Find where the given text appears and provide that cell's center as [X, Y] coordinate. 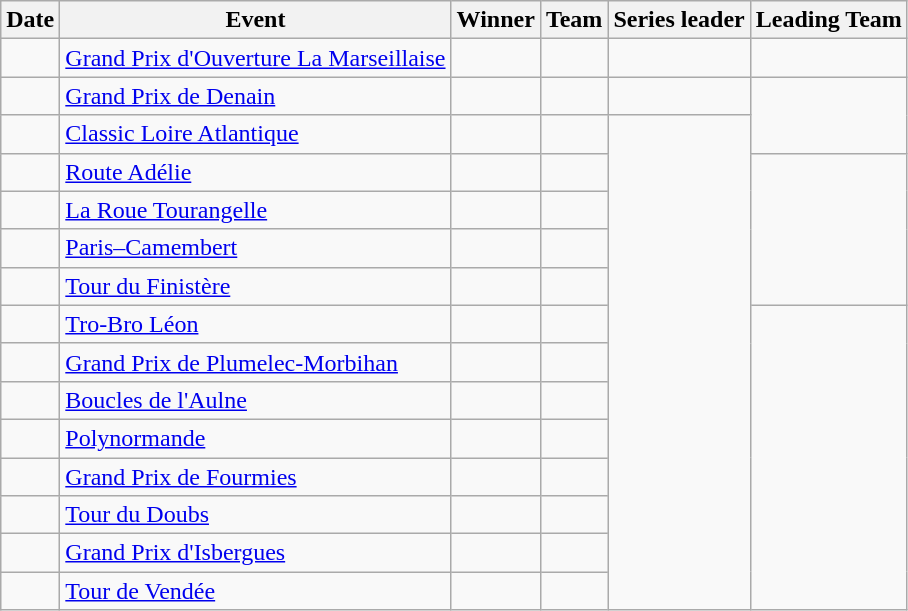
Series leader [679, 20]
Classic Loire Atlantique [256, 134]
Boucles de l'Aulne [256, 400]
Grand Prix d'Ouverture La Marseillaise [256, 58]
Paris–Camembert [256, 248]
Grand Prix de Denain [256, 96]
Route Adélie [256, 172]
Polynormande [256, 438]
Grand Prix d'Isbergues [256, 553]
Tour de Vendée [256, 591]
Event [256, 20]
Date [30, 20]
Grand Prix de Plumelec-Morbihan [256, 362]
Grand Prix de Fourmies [256, 477]
Winner [496, 20]
Tro-Bro Léon [256, 324]
Leading Team [828, 20]
La Roue Tourangelle [256, 210]
Tour du Finistère [256, 286]
Tour du Doubs [256, 515]
Team [574, 20]
